Capture the cell that displays the provided text and extract its (x, y) central coordinate. 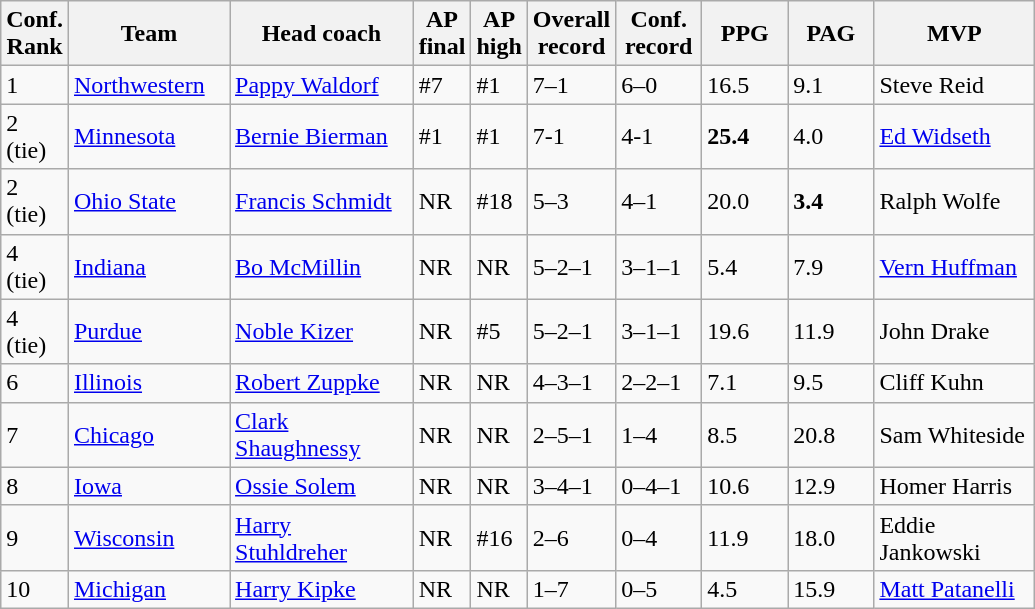
1–7 (571, 589)
1–4 (659, 434)
AP high (499, 34)
7–1 (571, 85)
6 (35, 383)
#7 (442, 85)
Ralph Wolfe (954, 202)
12.9 (831, 486)
3–4–1 (571, 486)
Pappy Waldorf (322, 85)
Noble Kizer (322, 332)
Overall record (571, 34)
PPG (745, 34)
3.4 (831, 202)
Purdue (148, 332)
7.9 (831, 266)
7-1 (571, 136)
Bo McMillin (322, 266)
Conf. Rank (35, 34)
Ossie Solem (322, 486)
4.0 (831, 136)
Head coach (322, 34)
8 (35, 486)
Indiana (148, 266)
8.5 (745, 434)
4-1 (659, 136)
Cliff Kuhn (954, 383)
Homer Harris (954, 486)
0–5 (659, 589)
16.5 (745, 85)
9.5 (831, 383)
2–5–1 (571, 434)
Francis Schmidt (322, 202)
Wisconsin (148, 538)
Harry Kipke (322, 589)
4.5 (745, 589)
Vern Huffman (954, 266)
10 (35, 589)
7.1 (745, 383)
2–2–1 (659, 383)
Sam Whiteside (954, 434)
25.4 (745, 136)
AP final (442, 34)
#5 (499, 332)
Team (148, 34)
20.8 (831, 434)
Ed Widseth (954, 136)
1 (35, 85)
#18 (499, 202)
Harry Stuhldreher (322, 538)
4–1 (659, 202)
Iowa (148, 486)
0–4 (659, 538)
PAG (831, 34)
MVP (954, 34)
Michigan (148, 589)
Matt Patanelli (954, 589)
6–0 (659, 85)
Conf. record (659, 34)
Clark Shaughnessy (322, 434)
18.0 (831, 538)
Steve Reid (954, 85)
John Drake (954, 332)
2–6 (571, 538)
Chicago (148, 434)
9 (35, 538)
Bernie Bierman (322, 136)
Illinois (148, 383)
5.4 (745, 266)
20.0 (745, 202)
Robert Zuppke (322, 383)
15.9 (831, 589)
Northwestern (148, 85)
Eddie Jankowski (954, 538)
4–3–1 (571, 383)
Ohio State (148, 202)
9.1 (831, 85)
Minnesota (148, 136)
5–3 (571, 202)
10.6 (745, 486)
7 (35, 434)
0–4–1 (659, 486)
19.6 (745, 332)
#16 (499, 538)
